From the cell containing the given text, extract its center point as [X, Y] coordinate. 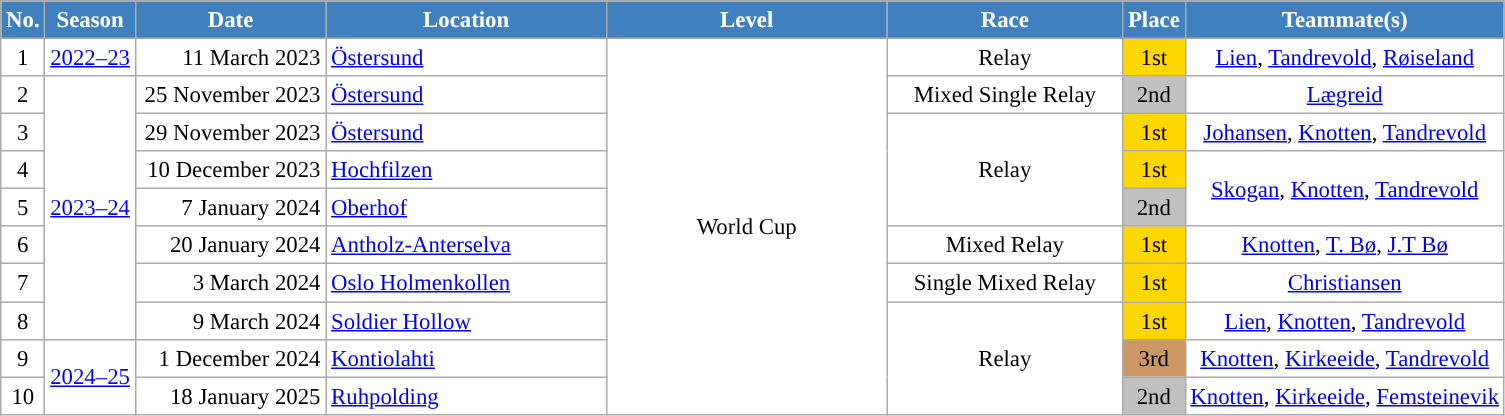
Mixed Single Relay [1005, 95]
25 November 2023 [230, 95]
8 [23, 321]
11 March 2023 [230, 58]
Soldier Hollow [466, 321]
Date [230, 20]
Place [1154, 20]
18 January 2025 [230, 396]
7 January 2024 [230, 208]
5 [23, 208]
Ruhpolding [466, 396]
Johansen, Knotten, Tandrevold [1344, 133]
Lien, Knotten, Tandrevold [1344, 321]
2 [23, 95]
Knotten, Kirkeeide, Tandrevold [1344, 358]
Knotten, Kirkeeide, Femsteinevik [1344, 396]
4 [23, 170]
Lægreid [1344, 95]
6 [23, 245]
2024–25 [90, 376]
Level [746, 20]
Hochfilzen [466, 170]
Christiansen [1344, 283]
3 [23, 133]
1 December 2024 [230, 358]
Oberhof [466, 208]
10 December 2023 [230, 170]
Kontiolahti [466, 358]
World Cup [746, 227]
Season [90, 20]
1 [23, 58]
Skogan, Knotten, Tandrevold [1344, 188]
9 March 2024 [230, 321]
3rd [1154, 358]
Single Mixed Relay [1005, 283]
Oslo Holmenkollen [466, 283]
Antholz-Anterselva [466, 245]
No. [23, 20]
9 [23, 358]
2023–24 [90, 208]
20 January 2024 [230, 245]
7 [23, 283]
Teammate(s) [1344, 20]
Mixed Relay [1005, 245]
Location [466, 20]
3 March 2024 [230, 283]
Race [1005, 20]
10 [23, 396]
2022–23 [90, 58]
Lien, Tandrevold, Røiseland [1344, 58]
Knotten, T. Bø, J.T Bø [1344, 245]
29 November 2023 [230, 133]
